Capture the cell that displays the provided text and extract its (X, Y) central coordinate. 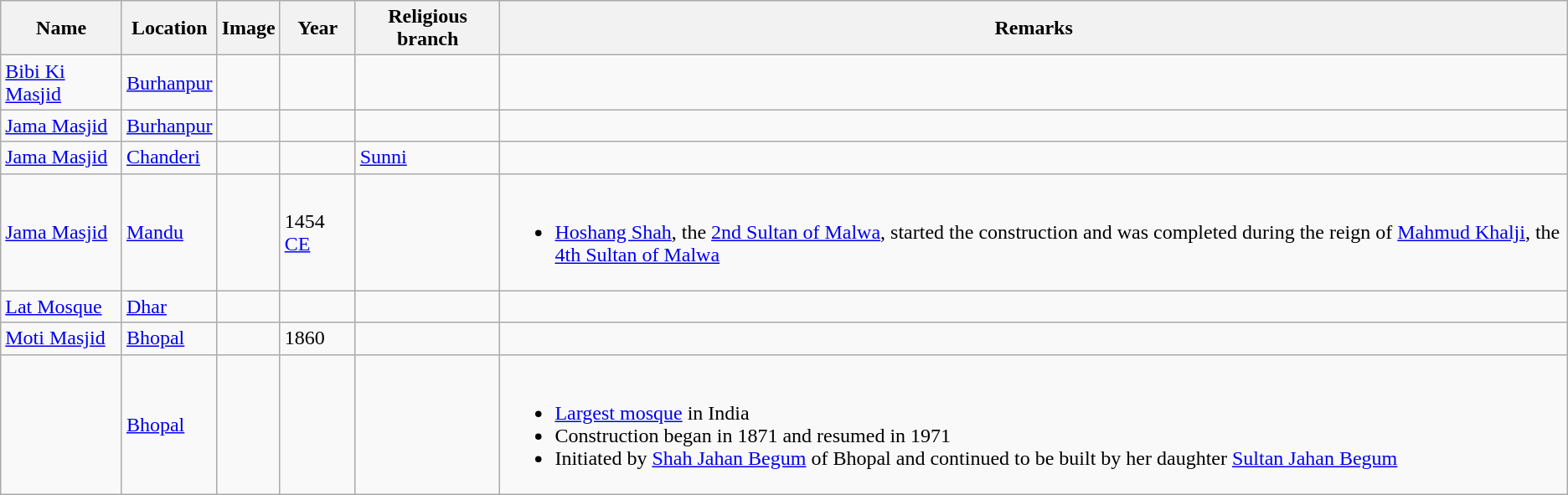
Moti Masjid (62, 338)
Religious branch (427, 28)
Sunni (427, 157)
Remarks (1034, 28)
Mandu (169, 232)
Image (248, 28)
Chanderi (169, 157)
Year (317, 28)
Lat Mosque (62, 307)
1454 CE (317, 232)
1860 (317, 338)
Bibi Ki Masjid (62, 82)
Dhar (169, 307)
Name (62, 28)
Location (169, 28)
Hoshang Shah, the 2nd Sultan of Malwa, started the construction and was completed during the reign of Mahmud Khalji, the 4th Sultan of Malwa (1034, 232)
